Return (x, y) of the center of cell containing provided text 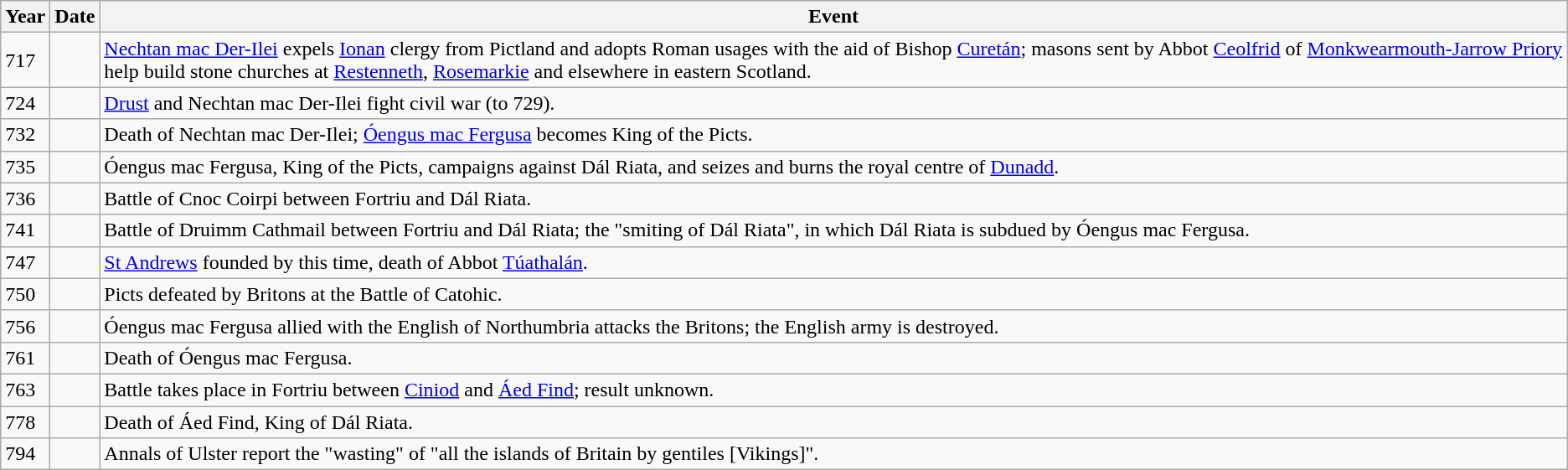
736 (25, 199)
763 (25, 390)
Battle of Druimm Cathmail between Fortriu and Dál Riata; the "smiting of Dál Riata", in which Dál Riata is subdued by Óengus mac Fergusa. (833, 230)
732 (25, 135)
Battle of Cnoc Coirpi between Fortriu and Dál Riata. (833, 199)
724 (25, 103)
Death of Nechtan mac Der-Ilei; Óengus mac Fergusa becomes King of the Picts. (833, 135)
Óengus mac Fergusa, King of the Picts, campaigns against Dál Riata, and seizes and burns the royal centre of Dunadd. (833, 167)
778 (25, 421)
St Andrews founded by this time, death of Abbot Túathalán. (833, 262)
Event (833, 17)
Date (75, 17)
Drust and Nechtan mac Der-Ilei fight civil war (to 729). (833, 103)
Picts defeated by Britons at the Battle of Catohic. (833, 294)
Death of Áed Find, King of Dál Riata. (833, 421)
Annals of Ulster report the "wasting" of "all the islands of Britain by gentiles [Vikings]". (833, 454)
761 (25, 358)
Battle takes place in Fortriu between Ciniod and Áed Find; result unknown. (833, 390)
747 (25, 262)
Óengus mac Fergusa allied with the English of Northumbria attacks the Britons; the English army is destroyed. (833, 326)
Year (25, 17)
756 (25, 326)
735 (25, 167)
Death of Óengus mac Fergusa. (833, 358)
741 (25, 230)
750 (25, 294)
717 (25, 60)
794 (25, 454)
